Find where the given text appears and provide that cell's center as (X, Y) coordinate. 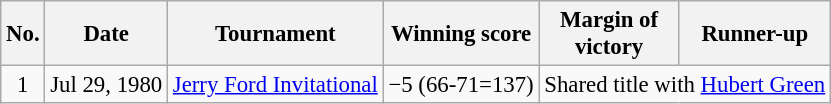
Shared title with Hubert Green (684, 85)
No. (23, 34)
Jerry Ford Invitational (276, 85)
Tournament (276, 34)
Date (106, 34)
Margin ofvictory (609, 34)
−5 (66-71=137) (461, 85)
Winning score (461, 34)
Jul 29, 1980 (106, 85)
1 (23, 85)
Runner-up (754, 34)
